Pinpoint the cell where the given text exists, returning its (x, y) midpoint coordinate. 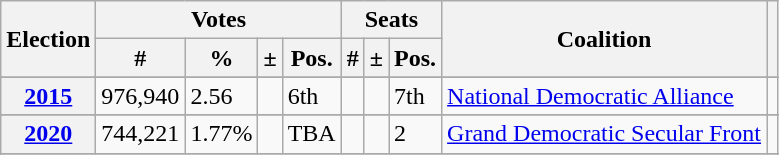
976,940 (140, 96)
744,221 (140, 134)
2015 (48, 96)
National Democratic Alliance (604, 96)
2020 (48, 134)
Coalition (604, 39)
% (222, 58)
1.77% (222, 134)
TBA (312, 134)
2.56 (222, 96)
Grand Democratic Secular Front (604, 134)
Election (48, 39)
2 (416, 134)
7th (416, 96)
Votes (218, 20)
6th (312, 96)
Seats (391, 20)
